Find where the given text appears and provide that cell's center as (X, Y) coordinate. 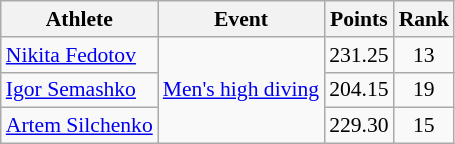
19 (424, 90)
Men's high diving (241, 90)
Nikita Fedotov (80, 55)
Rank (424, 19)
231.25 (358, 55)
Points (358, 19)
204.15 (358, 90)
Athlete (80, 19)
229.30 (358, 126)
Igor Semashko (80, 90)
13 (424, 55)
Event (241, 19)
Artem Silchenko (80, 126)
15 (424, 126)
